Pinpoint the cell where the given text exists, returning its (X, Y) midpoint coordinate. 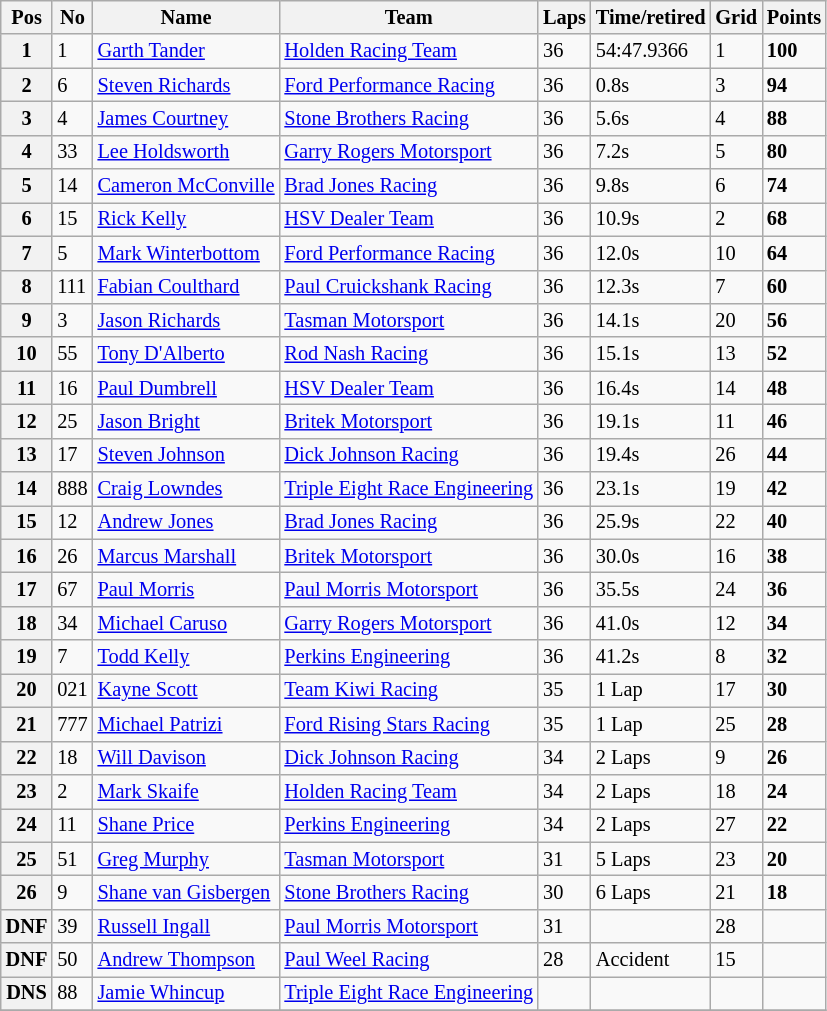
64 (794, 253)
021 (72, 690)
Craig Lowndes (186, 489)
80 (794, 152)
41.2s (651, 657)
888 (72, 489)
Ford Rising Stars Racing (408, 724)
James Courtney (186, 118)
Tony D'Alberto (186, 354)
Cameron McConville (186, 186)
27 (736, 825)
777 (72, 724)
60 (794, 287)
41.0s (651, 623)
55 (72, 354)
35.5s (651, 589)
46 (794, 421)
Steven Richards (186, 85)
Shane van Gisbergen (186, 892)
6 Laps (651, 892)
14.1s (651, 320)
10.9s (651, 219)
32 (794, 657)
Greg Murphy (186, 859)
42 (794, 489)
Pos (27, 17)
Jason Richards (186, 320)
39 (72, 926)
51 (72, 859)
Garth Tander (186, 51)
Mark Winterbottom (186, 253)
Andrew Thompson (186, 960)
No (72, 17)
Fabian Coulthard (186, 287)
Will Davison (186, 758)
7.2s (651, 152)
52 (794, 354)
Steven Johnson (186, 455)
19.4s (651, 455)
Jamie Whincup (186, 993)
Paul Morris (186, 589)
25.9s (651, 522)
Kayne Scott (186, 690)
Lee Holdsworth (186, 152)
0.8s (651, 85)
74 (794, 186)
Paul Dumbrell (186, 388)
Team (408, 17)
Mark Skaife (186, 791)
Name (186, 17)
68 (794, 219)
5.6s (651, 118)
100 (794, 51)
Michael Patrizi (186, 724)
94 (794, 85)
56 (794, 320)
Rick Kelly (186, 219)
Michael Caruso (186, 623)
38 (794, 556)
30.0s (651, 556)
Points (794, 17)
15.1s (651, 354)
12.0s (651, 253)
Grid (736, 17)
40 (794, 522)
12.3s (651, 287)
DNS (27, 993)
Accident (651, 960)
Jason Bright (186, 421)
Paul Cruickshank Racing (408, 287)
67 (72, 589)
54:47.9366 (651, 51)
50 (72, 960)
33 (72, 152)
19.1s (651, 421)
Paul Weel Racing (408, 960)
111 (72, 287)
Shane Price (186, 825)
Laps (564, 17)
5 Laps (651, 859)
Russell Ingall (186, 926)
9.8s (651, 186)
Rod Nash Racing (408, 354)
48 (794, 388)
Andrew Jones (186, 522)
Todd Kelly (186, 657)
23.1s (651, 489)
16.4s (651, 388)
Time/retired (651, 17)
Marcus Marshall (186, 556)
44 (794, 455)
Team Kiwi Racing (408, 690)
